Provide the (x, y) coordinate of the cell's center where the given text is located.  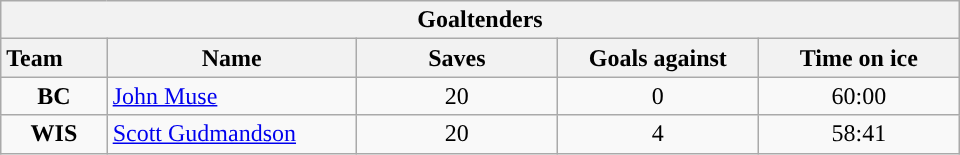
John Muse (232, 96)
4 (658, 134)
Goals against (658, 58)
58:41 (858, 134)
60:00 (858, 96)
0 (658, 96)
BC (54, 96)
Team (54, 58)
Name (232, 58)
WIS (54, 134)
Saves (456, 58)
Time on ice (858, 58)
Goaltenders (480, 20)
Scott Gudmandson (232, 134)
